Find where the given text appears and provide that cell's center as (x, y) coordinate. 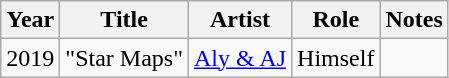
Role (336, 20)
Year (30, 20)
Aly & AJ (240, 58)
Title (124, 20)
Artist (240, 20)
Notes (414, 20)
"Star Maps" (124, 58)
2019 (30, 58)
Himself (336, 58)
